Find where the given text appears and provide that cell's center as [x, y] coordinate. 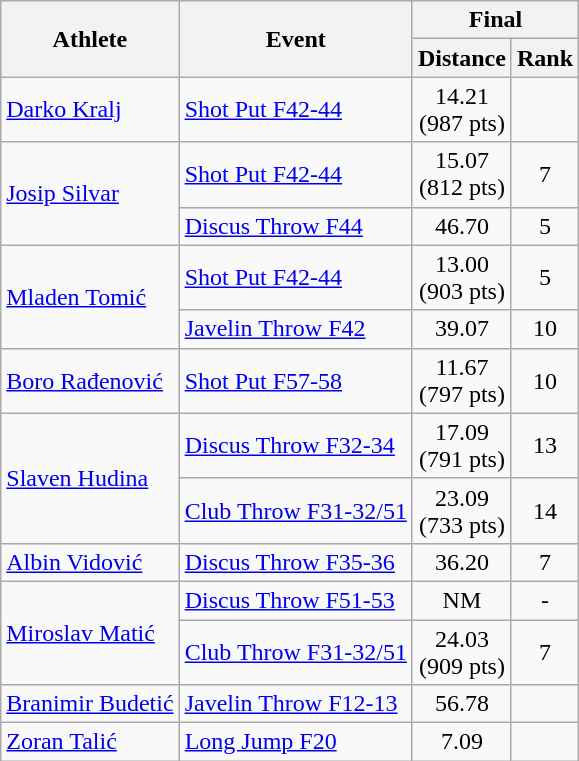
Albin Vidović [90, 562]
Boro Rađenović [90, 380]
Distance [462, 58]
Discus Throw F51-53 [296, 600]
Slaven Hudina [90, 478]
Josip Silvar [90, 194]
36.20 [462, 562]
Rank [544, 58]
Discus Throw F35-36 [296, 562]
56.78 [462, 704]
Discus Throw F32-34 [296, 446]
Mladen Tomić [90, 296]
Discus Throw F44 [296, 226]
Long Jump F20 [296, 742]
Athlete [90, 39]
17.09(791 pts) [462, 446]
39.07 [462, 329]
23.09(733 pts) [462, 510]
46.70 [462, 226]
Javelin Throw F12-13 [296, 704]
NM [462, 600]
Darko Kralj [90, 110]
13 [544, 446]
Zoran Talić [90, 742]
14.21(987 pts) [462, 110]
11.67(797 pts) [462, 380]
Javelin Throw F42 [296, 329]
Final [495, 20]
7.09 [462, 742]
24.03(909 pts) [462, 652]
15.07(812 pts) [462, 174]
Event [296, 39]
- [544, 600]
Shot Put F57-58 [296, 380]
Branimir Budetić [90, 704]
13.00(903 pts) [462, 278]
14 [544, 510]
Miroslav Matić [90, 632]
